Return [x, y] of the center of cell containing provided text 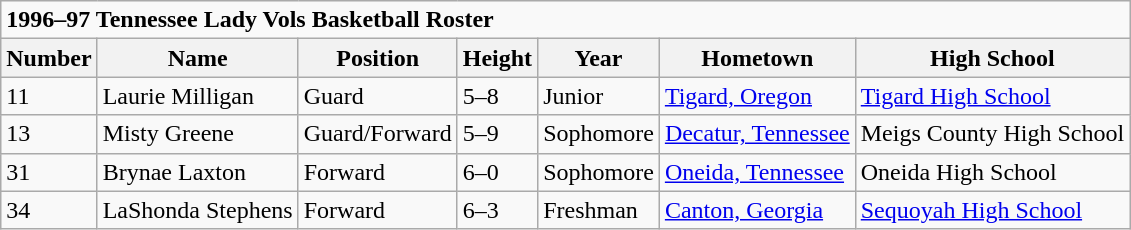
Oneida High School [992, 172]
6–3 [497, 210]
LaShonda Stephens [198, 210]
13 [49, 134]
5–8 [497, 96]
1996–97 Tennessee Lady Vols Basketball Roster [566, 20]
Name [198, 58]
34 [49, 210]
Canton, Georgia [757, 210]
Sequoyah High School [992, 210]
11 [49, 96]
Decatur, Tennessee [757, 134]
31 [49, 172]
Tigard High School [992, 96]
Misty Greene [198, 134]
Tigard, Oregon [757, 96]
Oneida, Tennessee [757, 172]
Meigs County High School [992, 134]
Hometown [757, 58]
Freshman [599, 210]
Brynae Laxton [198, 172]
5–9 [497, 134]
Guard [378, 96]
Number [49, 58]
Year [599, 58]
Laurie Milligan [198, 96]
Junior [599, 96]
Position [378, 58]
Guard/Forward [378, 134]
High School [992, 58]
Height [497, 58]
6–0 [497, 172]
